Find where the given text appears and provide that cell's center as (x, y) coordinate. 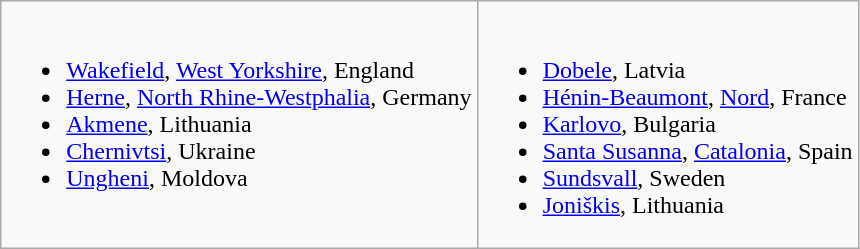
Dobele, Latvia Hénin-Beaumont, Nord, France Karlovo, Bulgaria Santa Susanna, Catalonia, Spain Sundsvall, Sweden Joniškis, Lithuania (668, 125)
Wakefield, West Yorkshire, England Herne, North Rhine-Westphalia, Germany Akmene, Lithuania Chernivtsi, Ukraine Ungheni, Moldova (239, 125)
